Output the (x, y) coordinate of the center of the cell containing the given text.  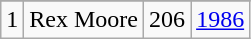
206 (168, 20)
1 (12, 20)
Rex Moore (84, 20)
1986 (220, 20)
